Extract the (x, y) coordinate from the center of the cell holding the provided text.  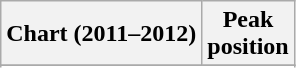
Peakposition (248, 34)
Chart (2011–2012) (102, 34)
